Return the (X, Y) coordinate for the center point of the cell that contains the specified text.  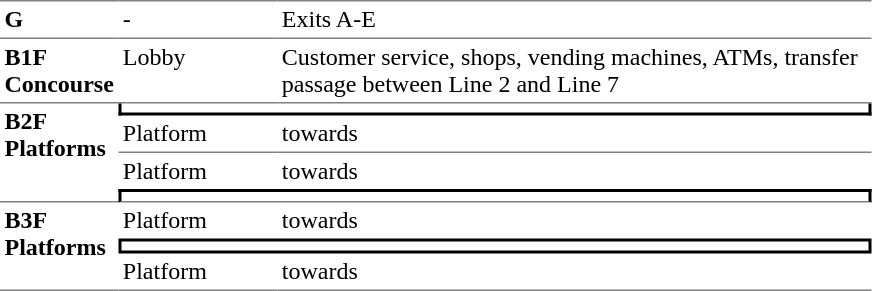
B1FConcourse (59, 71)
Exits A-E (574, 19)
Lobby (198, 71)
G (59, 19)
Customer service, shops, vending machines, ATMs, transfer passage between Line 2 and Line 7 (574, 71)
B3F Platforms (59, 246)
- (198, 19)
B2F Platforms (59, 154)
